Extract the (X, Y) coordinate from the center of the cell holding the provided text.  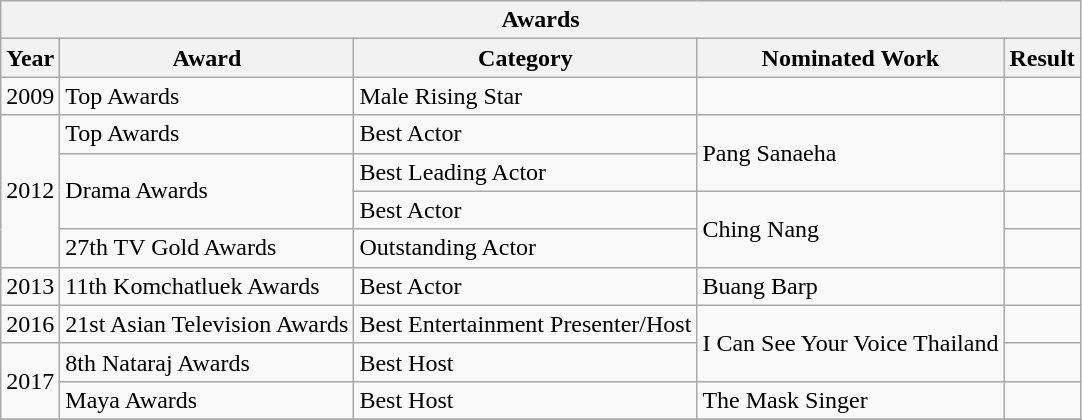
Buang Barp (850, 286)
Maya Awards (207, 400)
Best Leading Actor (526, 172)
Ching Nang (850, 229)
I Can See Your Voice Thailand (850, 343)
2017 (30, 381)
21st Asian Television Awards (207, 324)
Outstanding Actor (526, 248)
Male Rising Star (526, 96)
2012 (30, 191)
Year (30, 58)
2013 (30, 286)
Awards (541, 20)
Best Entertainment Presenter/Host (526, 324)
2016 (30, 324)
Nominated Work (850, 58)
Result (1042, 58)
11th Komchatluek Awards (207, 286)
Award (207, 58)
8th Nataraj Awards (207, 362)
Category (526, 58)
27th TV Gold Awards (207, 248)
Pang Sanaeha (850, 153)
2009 (30, 96)
The Mask Singer (850, 400)
Drama Awards (207, 191)
